Return the [x, y] coordinate for the center point of the cell that contains the specified text.  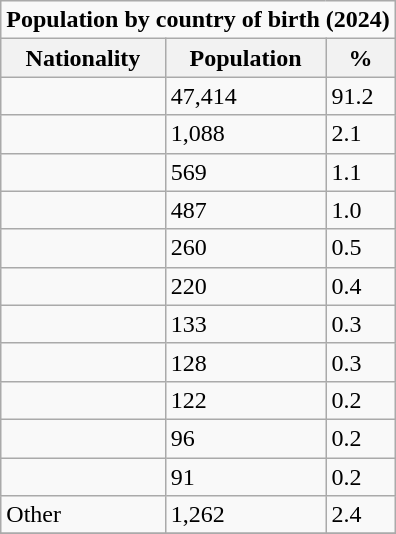
1,262 [246, 515]
220 [246, 286]
Nationality [83, 58]
2.4 [360, 515]
128 [246, 362]
% [360, 58]
47,414 [246, 96]
569 [246, 172]
1.0 [360, 210]
Population [246, 58]
0.5 [360, 248]
1,088 [246, 134]
Population by country of birth (2024) [198, 20]
260 [246, 248]
Other [83, 515]
487 [246, 210]
91.2 [360, 96]
0.4 [360, 286]
1.1 [360, 172]
133 [246, 324]
91 [246, 477]
96 [246, 438]
2.1 [360, 134]
122 [246, 400]
